Return (X, Y) of the center of cell containing provided text 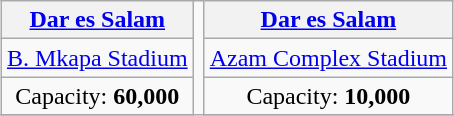
Capacity: 10,000 (328, 96)
B. Mkapa Stadium (97, 58)
Capacity: 60,000 (97, 96)
Azam Complex Stadium (328, 58)
